Find where the given text appears and provide that cell's center as (X, Y) coordinate. 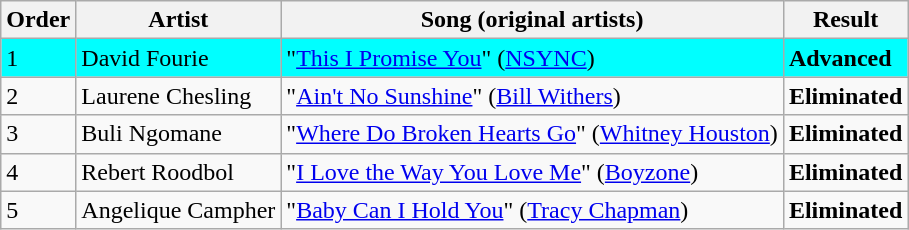
Order (38, 20)
David Fourie (178, 58)
5 (38, 210)
Buli Ngomane (178, 134)
3 (38, 134)
"Where Do Broken Hearts Go" (Whitney Houston) (532, 134)
"This I Promise You" (NSYNC) (532, 58)
Song (original artists) (532, 20)
Advanced (845, 58)
"Ain't No Sunshine" (Bill Withers) (532, 96)
2 (38, 96)
1 (38, 58)
Artist (178, 20)
4 (38, 172)
Result (845, 20)
Rebert Roodbol (178, 172)
"I Love the Way You Love Me" (Boyzone) (532, 172)
Angelique Campher (178, 210)
"Baby Can I Hold You" (Tracy Chapman) (532, 210)
Laurene Chesling (178, 96)
